Search for the cell housing the specified text and yield its [x, y] center coordinate. 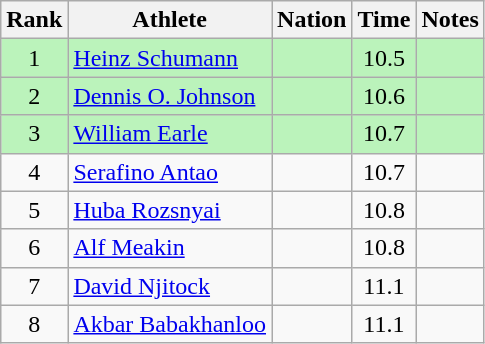
8 [34, 324]
Notes [450, 20]
7 [34, 286]
Heinz Schumann [170, 58]
4 [34, 172]
Serafino Antao [170, 172]
Alf Meakin [170, 248]
Nation [312, 20]
Dennis O. Johnson [170, 96]
1 [34, 58]
Akbar Babakhanloo [170, 324]
Athlete [170, 20]
5 [34, 210]
Time [384, 20]
3 [34, 134]
Huba Rozsnyai [170, 210]
David Njitock [170, 286]
William Earle [170, 134]
6 [34, 248]
2 [34, 96]
10.6 [384, 96]
10.5 [384, 58]
Rank [34, 20]
